Determine the [x, y] coordinate at the center of the cell enclosing the given text.  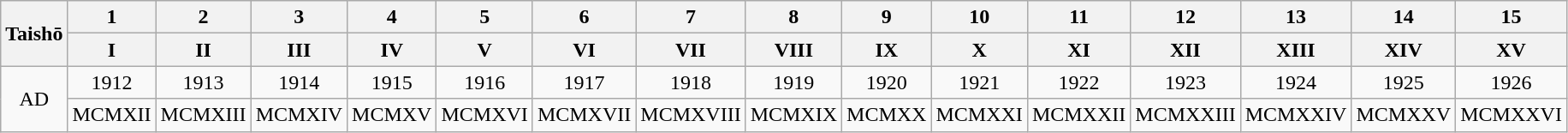
MCMXXVI [1512, 115]
Taishō [34, 33]
MCMXVIII [691, 115]
1919 [793, 82]
1923 [1185, 82]
11 [1078, 17]
MCMXVI [484, 115]
II [204, 50]
9 [887, 17]
7 [691, 17]
1 [111, 17]
1920 [887, 82]
12 [1185, 17]
VIII [793, 50]
1922 [1078, 82]
1916 [484, 82]
13 [1296, 17]
MCMXII [111, 115]
XIV [1404, 50]
MCMXIII [204, 115]
14 [1404, 17]
3 [299, 17]
III [299, 50]
IV [392, 50]
XII [1185, 50]
1918 [691, 82]
1921 [979, 82]
1914 [299, 82]
IX [887, 50]
1917 [584, 82]
1915 [392, 82]
4 [392, 17]
8 [793, 17]
XIII [1296, 50]
10 [979, 17]
1924 [1296, 82]
MCMXXIII [1185, 115]
I [111, 50]
15 [1512, 17]
VII [691, 50]
AD [34, 99]
2 [204, 17]
1926 [1512, 82]
MCMXVII [584, 115]
1912 [111, 82]
1913 [204, 82]
MCMXXI [979, 115]
MCMXV [392, 115]
1925 [1404, 82]
MCMXXII [1078, 115]
VI [584, 50]
V [484, 50]
MCMXIV [299, 115]
6 [584, 17]
5 [484, 17]
MCMXXV [1404, 115]
MCMXIX [793, 115]
XI [1078, 50]
X [979, 50]
MCMXX [887, 115]
XV [1512, 50]
MCMXXIV [1296, 115]
